Determine the [X, Y] coordinate at the center of the cell enclosing the given text.  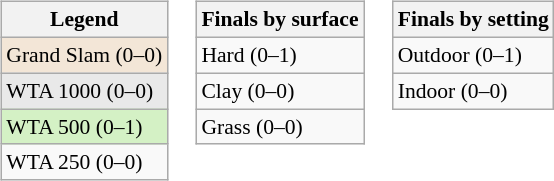
Finals by setting [474, 20]
WTA 500 (0–1) [84, 127]
Grass (0–0) [280, 127]
Legend [84, 20]
WTA 250 (0–0) [84, 162]
Outdoor (0–1) [474, 55]
Grand Slam (0–0) [84, 55]
Indoor (0–0) [474, 91]
Finals by surface [280, 20]
WTA 1000 (0–0) [84, 91]
Hard (0–1) [280, 55]
Clay (0–0) [280, 91]
